For the text-containing cell, return its midpoint in [x, y] coordinate format. 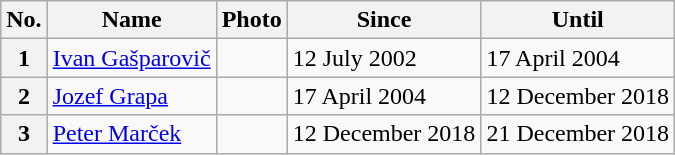
Jozef Grapa [132, 96]
No. [24, 20]
12 July 2002 [384, 58]
2 [24, 96]
Ivan Gašparovič [132, 58]
Until [578, 20]
3 [24, 134]
Since [384, 20]
Photo [252, 20]
21 December 2018 [578, 134]
Peter Marček [132, 134]
Name [132, 20]
1 [24, 58]
